Provide the [X, Y] coordinate of the cell's center where the given text is located.  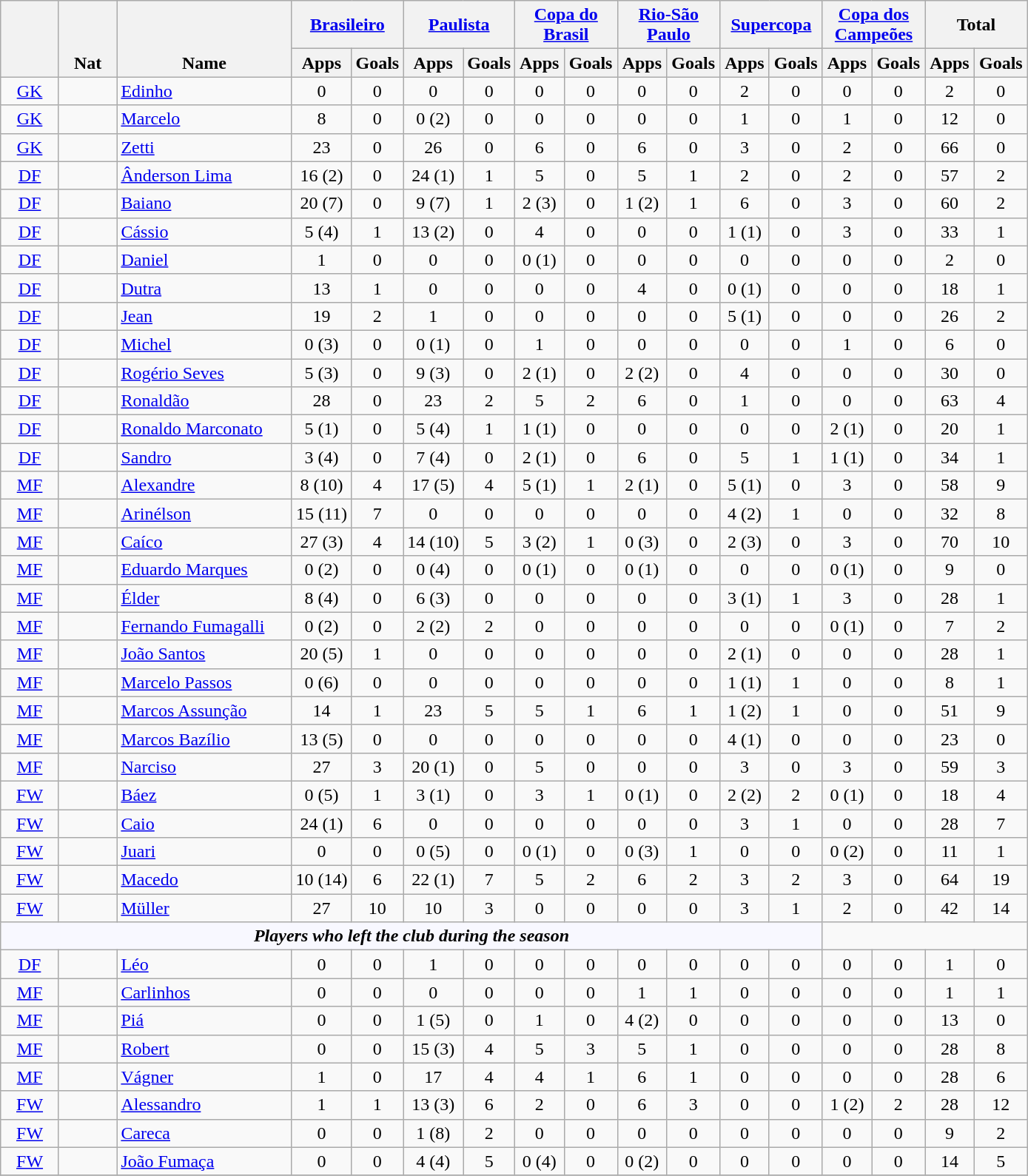
8 (4) [321, 598]
Báez [204, 795]
20 (1) [434, 767]
Marcelo Passos [204, 682]
14 (10) [434, 542]
30 [950, 372]
20 (7) [321, 204]
Alessandro [204, 1105]
Arinélson [204, 514]
3 (4) [321, 457]
16 (2) [321, 175]
5 (3) [321, 372]
Marcelo [204, 119]
Brasileiro [348, 25]
Léo [204, 964]
17 [434, 1077]
0 (6) [321, 682]
Carlinhos [204, 992]
15 (3) [434, 1049]
32 [950, 514]
7 (4) [434, 457]
Juari [204, 852]
57 [950, 175]
Jean [204, 316]
63 [950, 401]
9 (3) [434, 372]
Caio [204, 824]
Name [204, 38]
Baiano [204, 204]
13 (5) [321, 739]
Copa do Brasil [567, 25]
Supercopa [771, 25]
Copa dos Campeões [873, 25]
17 (5) [434, 485]
Fernando Fumagalli [204, 626]
Ânderson Lima [204, 175]
Paulista [459, 25]
13 (2) [434, 232]
Vágner [204, 1077]
Dutra [204, 288]
1 (8) [434, 1133]
Ronaldo Marconato [204, 429]
10 (14) [321, 880]
Élder [204, 598]
13 (3) [434, 1105]
60 [950, 204]
Careca [204, 1133]
Zetti [204, 147]
9 (7) [434, 204]
33 [950, 232]
58 [950, 485]
4 (4) [434, 1161]
Caíco [204, 542]
Sandro [204, 457]
20 [950, 429]
20 (5) [321, 654]
Narciso [204, 767]
51 [950, 710]
Players who left the club during the season [411, 936]
11 [950, 852]
64 [950, 880]
João Fumaça [204, 1161]
22 (1) [434, 880]
Rio-São Paulo [669, 25]
Total [977, 25]
Ronaldão [204, 401]
42 [950, 908]
8 (10) [321, 485]
66 [950, 147]
Cássio [204, 232]
Nat [87, 38]
15 (11) [321, 514]
Daniel [204, 260]
Müller [204, 908]
Alexandre [204, 485]
1 (5) [434, 1021]
27 (3) [321, 542]
Michel [204, 344]
4 (1) [745, 739]
34 [950, 457]
Edinho [204, 91]
59 [950, 767]
6 (3) [434, 598]
70 [950, 542]
Marcos Assunção [204, 710]
Robert [204, 1049]
Macedo [204, 880]
Piá [204, 1021]
João Santos [204, 654]
Eduardo Marques [204, 570]
Marcos Bazílio [204, 739]
3 (2) [540, 542]
Rogério Seves [204, 372]
